Locate the cell with the specified text and output its (x, y) center coordinate. 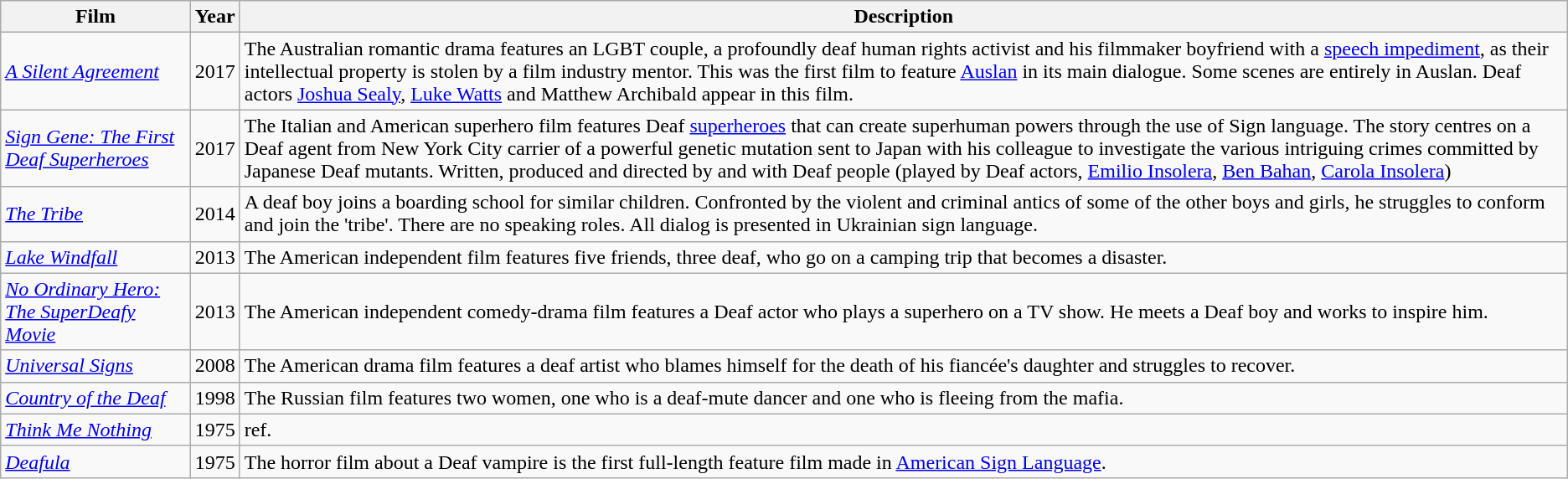
Universal Signs (95, 366)
The horror film about a Deaf vampire is the first full-length feature film made in American Sign Language. (903, 461)
No Ordinary Hero: The SuperDeafy Movie (95, 312)
Film (95, 17)
The American drama film features a deaf artist who blames himself for the death of his fiancée's daughter and struggles to recover. (903, 366)
The Tribe (95, 214)
ref. (903, 430)
The American independent comedy-drama film features a Deaf actor who plays a superhero on a TV show. He meets a Deaf boy and works to inspire him. (903, 312)
Deafula (95, 461)
Description (903, 17)
Lake Windfall (95, 257)
1998 (214, 398)
The American independent film features five friends, three deaf, who go on a camping trip that becomes a disaster. (903, 257)
The Russian film features two women, one who is a deaf-mute dancer and one who is fleeing from the mafia. (903, 398)
Year (214, 17)
Country of the Deaf (95, 398)
Sign Gene: The First Deaf Superheroes (95, 148)
A Silent Agreement (95, 71)
2008 (214, 366)
Think Me Nothing (95, 430)
2014 (214, 214)
